Capture the cell that displays the provided text and extract its (x, y) central coordinate. 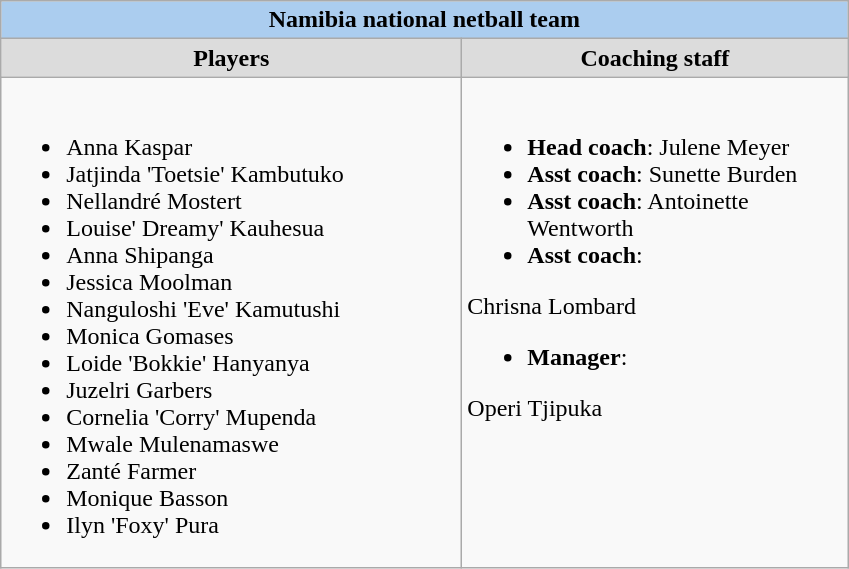
Head coach: Julene MeyerAsst coach: Sunette BurdenAsst coach: Antoinette WentworthAsst coach:Chrisna LombardManager:Operi Tjipuka (655, 322)
Coaching staff (655, 58)
Players (232, 58)
Namibia national netball team (424, 20)
